Output the [x, y] coordinate of the center of the cell containing the given text.  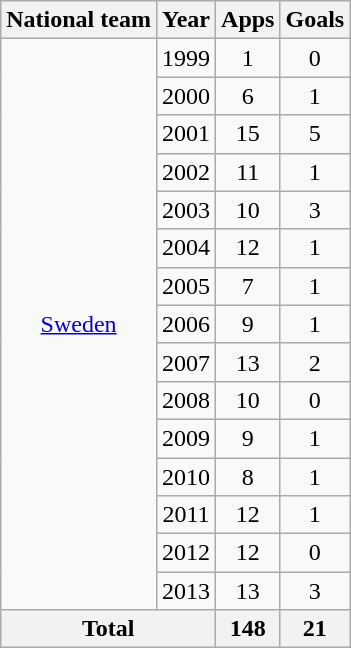
2005 [186, 286]
11 [248, 172]
2013 [186, 591]
2003 [186, 210]
5 [315, 134]
National team [79, 20]
Goals [315, 20]
2012 [186, 553]
2006 [186, 324]
Sweden [79, 324]
Year [186, 20]
2011 [186, 515]
2008 [186, 400]
2004 [186, 248]
1999 [186, 58]
2000 [186, 96]
Total [108, 629]
2001 [186, 134]
7 [248, 286]
Apps [248, 20]
2010 [186, 477]
148 [248, 629]
21 [315, 629]
2002 [186, 172]
2 [315, 362]
6 [248, 96]
2009 [186, 438]
8 [248, 477]
2007 [186, 362]
15 [248, 134]
